Return (X, Y) of the center of cell containing provided text 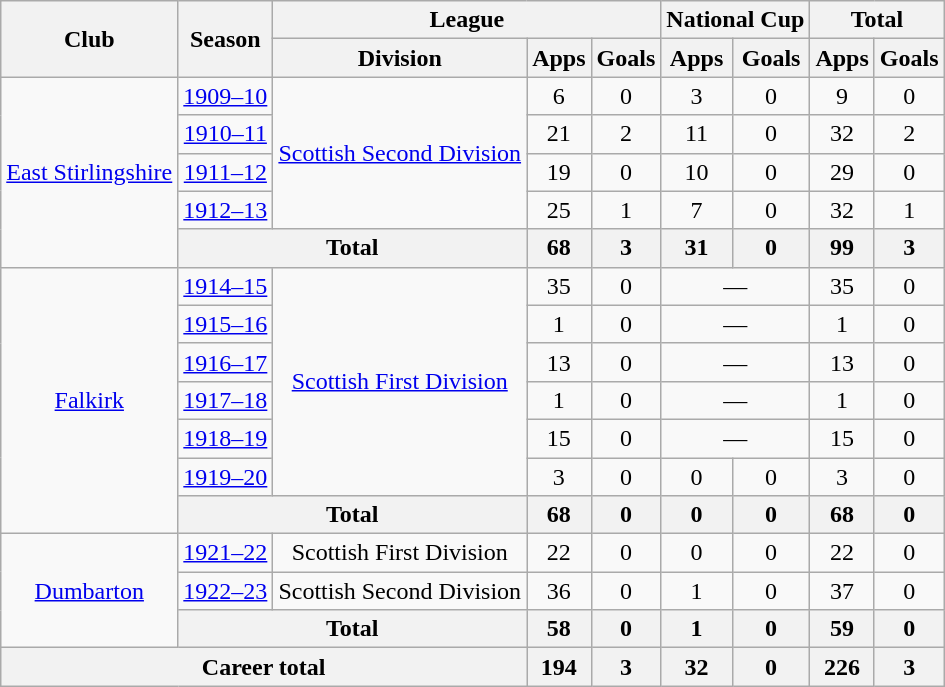
7 (697, 210)
1918–19 (226, 438)
29 (842, 172)
99 (842, 248)
1915–16 (226, 324)
59 (842, 629)
226 (842, 667)
1921–22 (226, 553)
10 (697, 172)
11 (697, 134)
21 (559, 134)
1919–20 (226, 477)
Season (226, 39)
19 (559, 172)
9 (842, 96)
31 (697, 248)
25 (559, 210)
Division (400, 58)
Falkirk (90, 400)
1909–10 (226, 96)
League (467, 20)
1916–17 (226, 362)
1922–23 (226, 591)
East Stirlingshire (90, 172)
36 (559, 591)
Club (90, 39)
194 (559, 667)
1910–11 (226, 134)
58 (559, 629)
Career total (264, 667)
1912–13 (226, 210)
6 (559, 96)
National Cup (736, 20)
Dumbarton (90, 591)
1911–12 (226, 172)
1914–15 (226, 286)
37 (842, 591)
1917–18 (226, 400)
